Extract the (x, y) coordinate from the center of the cell holding the provided text.  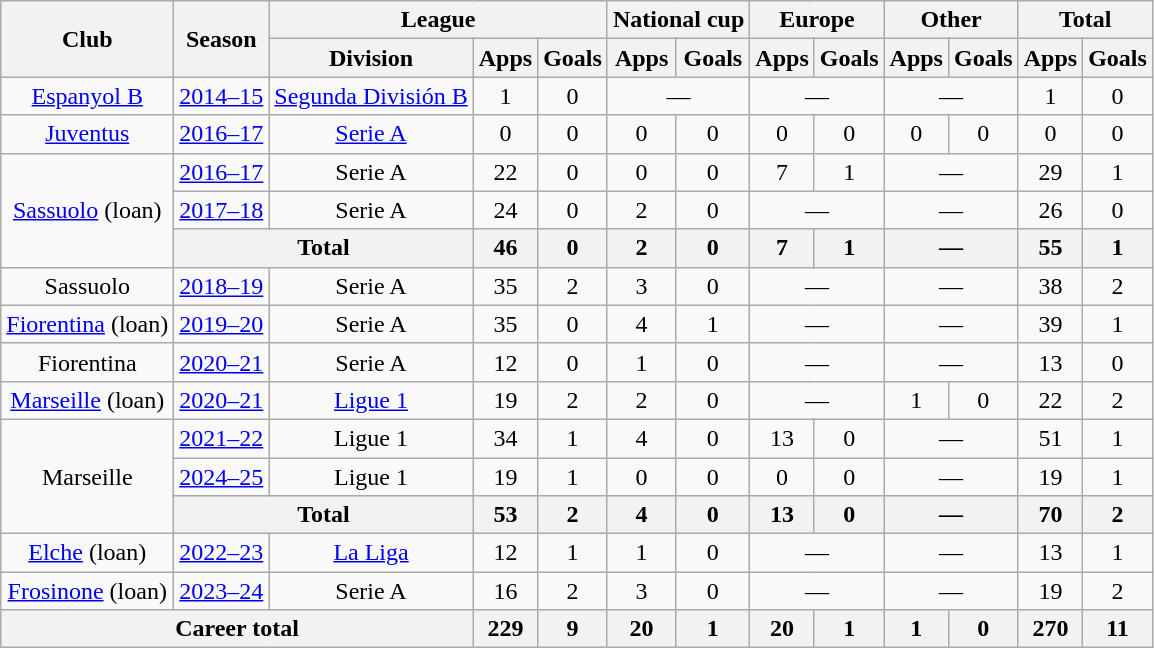
Elche (loan) (88, 553)
26 (1050, 210)
Sassuolo (loan) (88, 210)
16 (505, 591)
2018–19 (222, 286)
Fiorentina (loan) (88, 324)
70 (1050, 515)
46 (505, 248)
Other (951, 20)
2024–25 (222, 477)
Fiorentina (88, 362)
11 (1118, 629)
9 (573, 629)
Season (222, 39)
Espanyol B (88, 96)
2023–24 (222, 591)
55 (1050, 248)
Club (88, 39)
51 (1050, 438)
Juventus (88, 134)
Segunda División B (371, 96)
270 (1050, 629)
39 (1050, 324)
34 (505, 438)
2022–23 (222, 553)
38 (1050, 286)
Division (371, 58)
24 (505, 210)
Career total (237, 629)
League (438, 20)
La Liga (371, 553)
Marseille (88, 476)
Europe (817, 20)
Frosinone (loan) (88, 591)
2019–20 (222, 324)
Sassuolo (88, 286)
Marseille (loan) (88, 400)
229 (505, 629)
National cup (678, 20)
2017–18 (222, 210)
29 (1050, 172)
2014–15 (222, 96)
2021–22 (222, 438)
53 (505, 515)
